Pinpoint the cell where the given text exists, returning its (x, y) midpoint coordinate. 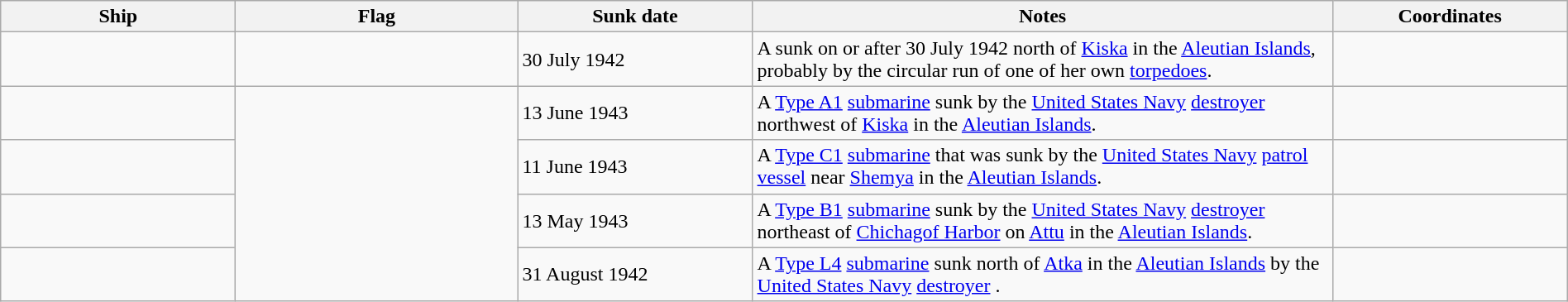
Sunk date (635, 17)
A Type B1 submarine sunk by the United States Navy destroyer northeast of Chichagof Harbor on Attu in the Aleutian Islands. (1042, 220)
Flag (377, 17)
13 May 1943 (635, 220)
11 June 1943 (635, 167)
A sunk on or after 30 July 1942 north of Kiska in the Aleutian Islands, probably by the circular run of one of her own torpedoes. (1042, 60)
A Type C1 submarine that was sunk by the United States Navy patrol vessel near Shemya in the Aleutian Islands. (1042, 167)
31 August 1942 (635, 275)
A Type L4 submarine sunk north of Atka in the Aleutian Islands by the United States Navy destroyer . (1042, 275)
Notes (1042, 17)
13 June 1943 (635, 113)
A Type A1 submarine sunk by the United States Navy destroyer northwest of Kiska in the Aleutian Islands. (1042, 113)
Ship (118, 17)
Coordinates (1450, 17)
30 July 1942 (635, 60)
